Scan for the cell matching the given text and deliver its [X, Y] coordinate at center. 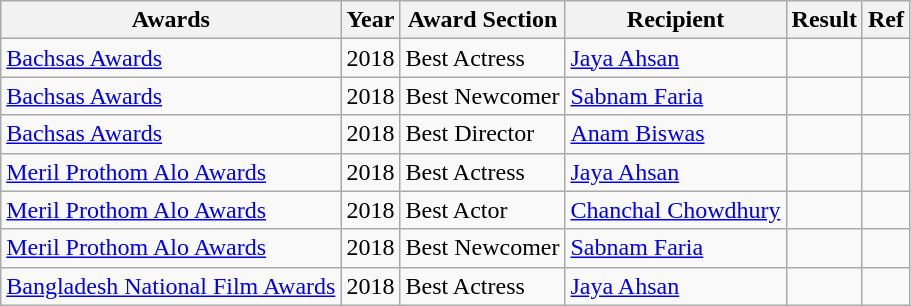
Chanchal Chowdhury [676, 210]
Result [824, 20]
Best Director [482, 134]
Best Actor [482, 210]
Awards [171, 20]
Award Section [482, 20]
Anam Biswas [676, 134]
Ref [886, 20]
Bangladesh National Film Awards [171, 286]
Year [370, 20]
Recipient [676, 20]
